Return [X, Y] of the center of cell containing provided text 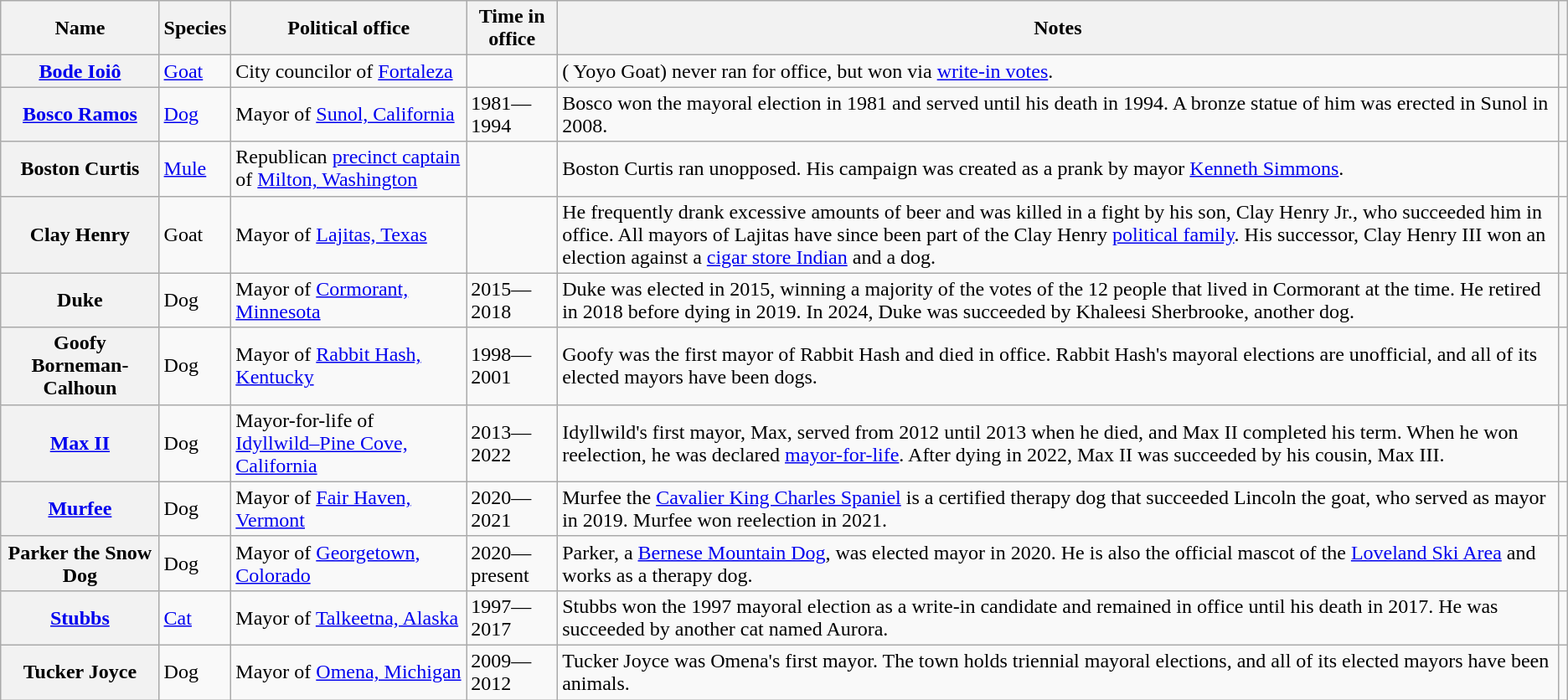
Political office [348, 28]
City councilor of Fortaleza [348, 71]
( Yoyo Goat) never ran for office, but won via write-in votes. [1058, 71]
Goofy Borneman-Calhoun [80, 366]
Tucker Joyce was Omena's first mayor. The town holds triennial mayoral elections, and all of its elected mayors have been animals. [1058, 672]
Parker the Snow Dog [80, 563]
Clay Henry [80, 234]
Murfee [80, 509]
Bosco Ramos [80, 114]
1997—2017 [513, 618]
Mayor-for-life of Idyllwild–Pine Cove, California [348, 443]
Cat [195, 618]
1981—1994 [513, 114]
2020—2021 [513, 509]
Name [80, 28]
Time in office [513, 28]
2015—2018 [513, 300]
Mayor of Talkeetna, Alaska [348, 618]
Tucker Joyce [80, 672]
Bode Ioiô [80, 71]
Mayor of Rabbit Hash, Kentucky [348, 366]
Mayor of Omena, Michigan [348, 672]
Stubbs [80, 618]
Boston Curtis ran unopposed. His campaign was created as a prank by mayor Kenneth Simmons. [1058, 169]
Bosco won the mayoral election in 1981 and served until his death in 1994. A bronze statue of him was erected in Sunol in 2008. [1058, 114]
Notes [1058, 28]
Max II [80, 443]
Mayor of Lajitas, Texas [348, 234]
Mayor of Sunol, California [348, 114]
Mayor of Georgetown, Colorado [348, 563]
Mule [195, 169]
1998—2001 [513, 366]
Duke [80, 300]
Mayor of Cormorant, Minnesota [348, 300]
Boston Curtis [80, 169]
Republican precinct captain of Milton, Washington [348, 169]
2020—present [513, 563]
Species [195, 28]
Parker, a Bernese Mountain Dog, was elected mayor in 2020. He is also the official mascot of the Loveland Ski Area and works as a therapy dog. [1058, 563]
Mayor of Fair Haven, Vermont [348, 509]
2013—2022 [513, 443]
2009—2012 [513, 672]
